Capture the cell that displays the provided text and extract its [x, y] central coordinate. 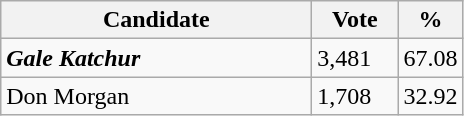
1,708 [355, 96]
% [430, 20]
32.92 [430, 96]
Candidate [156, 20]
Don Morgan [156, 96]
Gale Katchur [156, 58]
3,481 [355, 58]
Vote [355, 20]
67.08 [430, 58]
